Return the [x, y] coordinate for the center point of the cell that contains the specified text.  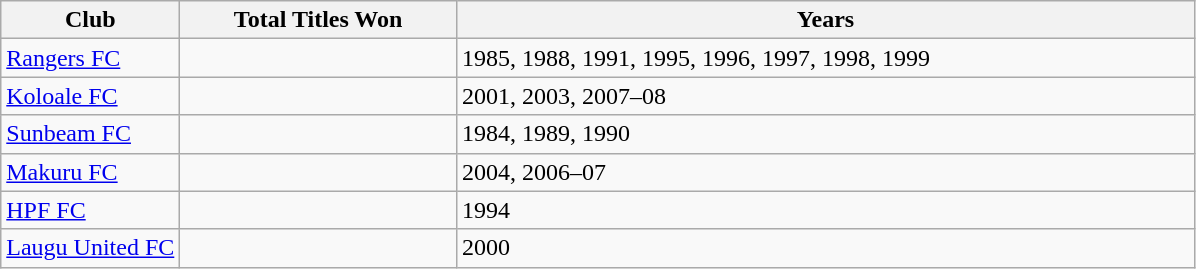
Koloale FC [90, 96]
1984, 1989, 1990 [825, 134]
1994 [825, 210]
Laugu United FC [90, 248]
Rangers FC [90, 58]
2000 [825, 248]
2004, 2006–07 [825, 172]
Total Titles Won [318, 20]
Club [90, 20]
Makuru FC [90, 172]
Years [825, 20]
1985, 1988, 1991, 1995, 1996, 1997, 1998, 1999 [825, 58]
HPF FC [90, 210]
2001, 2003, 2007–08 [825, 96]
Sunbeam FC [90, 134]
